Find where the given text appears and provide that cell's center as (X, Y) coordinate. 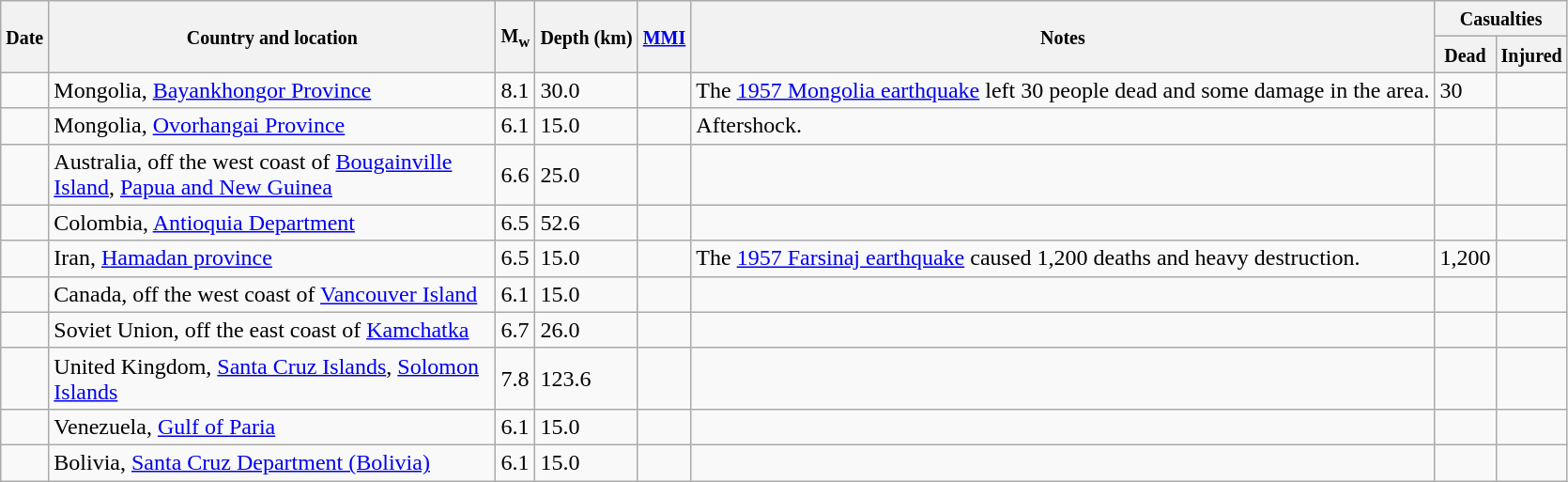
Aftershock. (1063, 126)
The 1957 Farsinaj earthquake caused 1,200 deaths and heavy destruction. (1063, 258)
Depth (km) (586, 37)
8.1 (515, 90)
Date (24, 37)
Notes (1063, 37)
The 1957 Mongolia earthquake left 30 people dead and some damage in the area. (1063, 90)
Australia, off the west coast of Bougainville Island, Papua and New Guinea (272, 175)
Dead (1465, 54)
Colombia, Antioquia Department (272, 223)
MMI (665, 37)
Iran, Hamadan province (272, 258)
25.0 (586, 175)
Casualties (1500, 19)
Mw (515, 37)
123.6 (586, 378)
Injured (1531, 54)
Canada, off the west coast of Vancouver Island (272, 294)
30 (1465, 90)
7.8 (515, 378)
Bolivia, Santa Cruz Department (Bolivia) (272, 462)
26.0 (586, 330)
1,200 (1465, 258)
6.6 (515, 175)
Mongolia, Bayankhongor Province (272, 90)
52.6 (586, 223)
Soviet Union, off the east coast of Kamchatka (272, 330)
United Kingdom, Santa Cruz Islands, Solomon Islands (272, 378)
Venezuela, Gulf of Paria (272, 427)
6.7 (515, 330)
Mongolia, Ovorhangai Province (272, 126)
30.0 (586, 90)
Country and location (272, 37)
